Return (X, Y) of the center of cell containing provided text 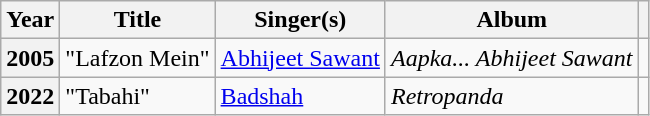
Aapka... Abhijeet Sawant (512, 58)
"Lafzon Mein" (138, 58)
Abhijeet Sawant (300, 58)
Badshah (300, 96)
2005 (30, 58)
Retropanda (512, 96)
Title (138, 20)
Album (512, 20)
2022 (30, 96)
Year (30, 20)
Singer(s) (300, 20)
"Tabahi" (138, 96)
